Provide the (x, y) coordinate of the cell's center where the given text is located.  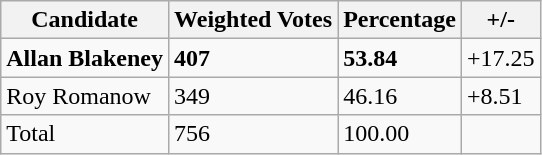
+/- (500, 20)
756 (254, 134)
Total (85, 134)
Weighted Votes (254, 20)
Allan Blakeney (85, 58)
Percentage (400, 20)
407 (254, 58)
Roy Romanow (85, 96)
+17.25 (500, 58)
53.84 (400, 58)
46.16 (400, 96)
Candidate (85, 20)
+8.51 (500, 96)
100.00 (400, 134)
349 (254, 96)
